Return the (x, y) coordinate for the center point of the cell that contains the specified text.  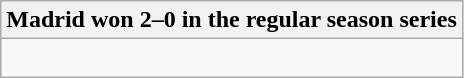
Madrid won 2–0 in the regular season series (232, 20)
